Identify which cell holds the provided text, then report its (X, Y) central coordinate. 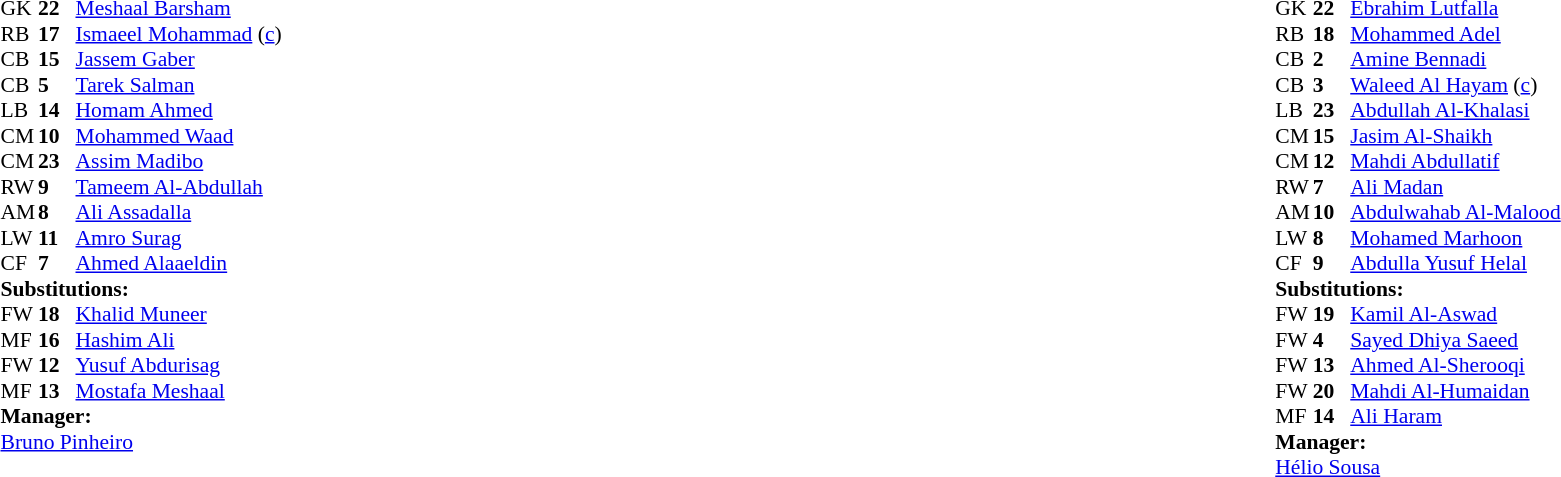
Homam Ahmed (179, 111)
Mohammed Adel (1455, 34)
Yusuf Abdurisag (179, 365)
Waleed Al Hayam (c) (1455, 85)
Kamil Al-Aswad (1455, 315)
Mohammed Waad (179, 136)
Tameem Al-Abdullah (179, 187)
Ahmed Al-Sherooqi (1455, 365)
4 (1332, 340)
Mahdi Abdullatif (1455, 161)
Ali Assadalla (179, 213)
Abdulwahab Al-Malood (1455, 213)
Ismaeel Mohammad (c) (179, 34)
19 (1332, 315)
Abdullah Al-Khalasi (1455, 111)
Ali Madan (1455, 187)
Hashim Ali (179, 340)
Jasim Al-Shaikh (1455, 136)
Tarek Salman (179, 85)
16 (57, 340)
Sayed Dhiya Saeed (1455, 340)
Ahmed Alaaeldin (179, 263)
Amro Surag (179, 238)
3 (1332, 85)
20 (1332, 391)
2 (1332, 59)
Jassem Gaber (179, 59)
Abdulla Yusuf Helal (1455, 263)
Khalid Muneer (179, 315)
Mostafa Meshaal (179, 391)
17 (57, 34)
Mohamed Marhoon (1455, 238)
Ali Haram (1455, 417)
Amine Bennadi (1455, 59)
Assim Madibo (179, 161)
5 (57, 85)
Mahdi Al-Humaidan (1455, 391)
11 (57, 238)
Bruno Pinheiro (140, 442)
